Locate the cell with the specified text and output its (X, Y) center coordinate. 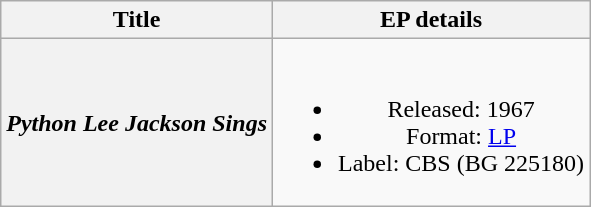
Released: 1967Format: LPLabel: CBS (BG 225180) (432, 122)
Title (137, 20)
Python Lee Jackson Sings (137, 122)
EP details (432, 20)
